For the text-containing cell, return its midpoint in [X, Y] coordinate format. 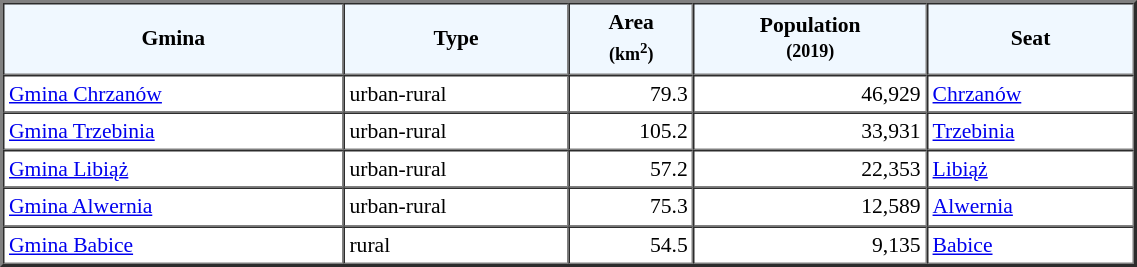
Gmina Chrzanów [173, 93]
12,589 [810, 207]
Type [456, 38]
Gmina [173, 38]
Babice [1031, 245]
Trzebinia [1031, 131]
46,929 [810, 93]
9,135 [810, 245]
75.3 [632, 207]
Area(km2) [632, 38]
Chrzanów [1031, 93]
79.3 [632, 93]
57.2 [632, 169]
105.2 [632, 131]
Seat [1031, 38]
Alwernia [1031, 207]
33,931 [810, 131]
Gmina Babice [173, 245]
Gmina Trzebinia [173, 131]
54.5 [632, 245]
22,353 [810, 169]
Libiąż [1031, 169]
Gmina Libiąż [173, 169]
rural [456, 245]
Population(2019) [810, 38]
Gmina Alwernia [173, 207]
